Identify which cell holds the provided text, then report its [x, y] central coordinate. 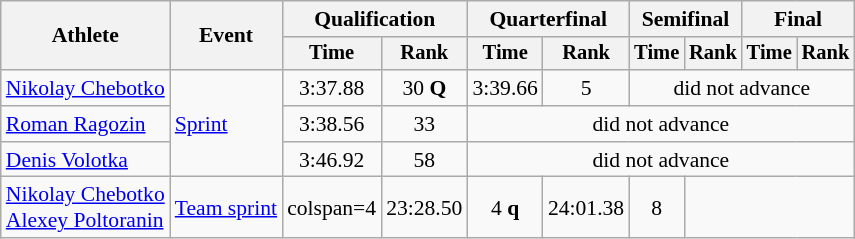
8 [656, 208]
58 [424, 160]
Final [798, 19]
Qualification [374, 19]
23:28.50 [424, 208]
3:46.92 [332, 160]
Athlete [86, 36]
3:38.56 [332, 124]
Event [226, 36]
3:37.88 [332, 88]
Semifinal [685, 19]
4 q [504, 208]
colspan=4 [332, 208]
24:01.38 [586, 208]
Roman Ragozin [86, 124]
33 [424, 124]
Nikolay ChebotkoAlexey Poltoranin [86, 208]
30 Q [424, 88]
Sprint [226, 124]
Nikolay Chebotko [86, 88]
Denis Volotka [86, 160]
5 [586, 88]
3:39.66 [504, 88]
Team sprint [226, 208]
Quarterfinal [548, 19]
